Search for the cell housing the specified text and yield its [X, Y] center coordinate. 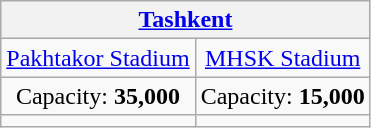
Tashkent [186, 20]
Pakhtakor Stadium [98, 58]
Capacity: 35,000 [98, 96]
Capacity: 15,000 [282, 96]
MHSK Stadium [282, 58]
